Find where the given text appears and provide that cell's center as [X, Y] coordinate. 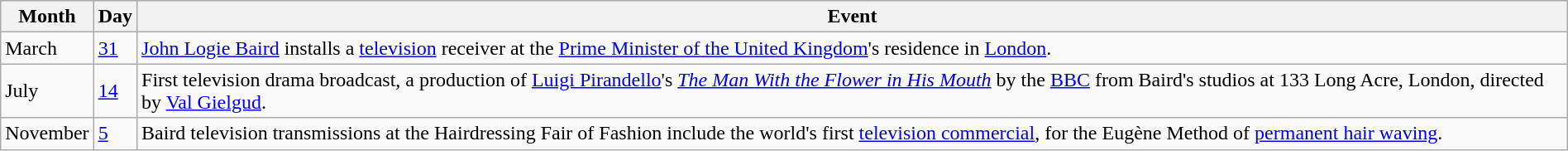
5 [115, 134]
John Logie Baird installs a television receiver at the Prime Minister of the United Kingdom's residence in London. [853, 48]
Month [47, 17]
31 [115, 48]
Day [115, 17]
November [47, 134]
Event [853, 17]
July [47, 91]
14 [115, 91]
March [47, 48]
